From the cell containing the given text, extract its center point as (x, y) coordinate. 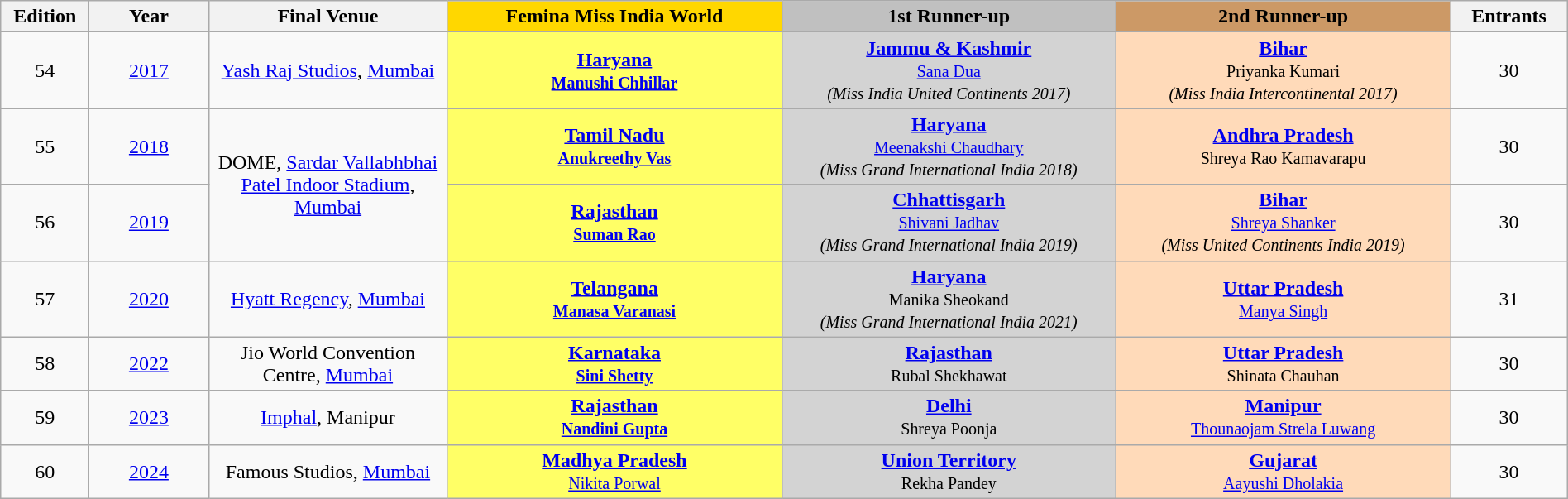
57 (45, 299)
Final Venue (327, 17)
Femina Miss India World (614, 17)
DOME, Sardar Vallabhbhai Patel Indoor Stadium, Mumbai (327, 185)
TelanganaManasa Varanasi (614, 299)
Famous Studios, Mumbai (327, 472)
Entrants (1509, 17)
Uttar PradeshManya Singh (1283, 299)
1st Runner-up (949, 17)
2024 (149, 472)
59 (45, 417)
Jio World Convention Centre, Mumbai (327, 364)
Hyatt Regency, Mumbai (327, 299)
2nd Runner-up (1283, 17)
ManipurThounaojam Strela Luwang (1283, 417)
Union TerritoryRekha Pandey (949, 472)
Edition (45, 17)
HaryanaManushi Chhillar (614, 70)
Jammu & KashmirSana Dua(Miss India United Continents 2017) (949, 70)
BiharShreya Shanker(Miss United Continents India 2019) (1283, 223)
2018 (149, 146)
HaryanaManika Sheokand(Miss Grand International India 2021) (949, 299)
KarnatakaSini Shetty (614, 364)
54 (45, 70)
58 (45, 364)
Imphal, Manipur (327, 417)
2020 (149, 299)
ChhattisgarhShivani Jadhav(Miss Grand International India 2019) (949, 223)
Madhya PradeshNikita Porwal (614, 472)
2022 (149, 364)
56 (45, 223)
60 (45, 472)
HaryanaMeenakshi Chaudhary(Miss Grand International India 2018) (949, 146)
55 (45, 146)
BiharPriyanka Kumari(Miss India Intercontinental 2017) (1283, 70)
Uttar PradeshShinata Chauhan (1283, 364)
Yash Raj Studios, Mumbai (327, 70)
2017 (149, 70)
Tamil NaduAnukreethy Vas (614, 146)
2023 (149, 417)
Year (149, 17)
RajasthanRubal Shekhawat (949, 364)
RajasthanNandini Gupta (614, 417)
DelhiShreya Poonja (949, 417)
31 (1509, 299)
GujaratAayushi Dholakia (1283, 472)
RajasthanSuman Rao (614, 223)
Andhra PradeshShreya Rao Kamavarapu (1283, 146)
2019 (149, 223)
